Locate the cell with the specified text and output its (x, y) center coordinate. 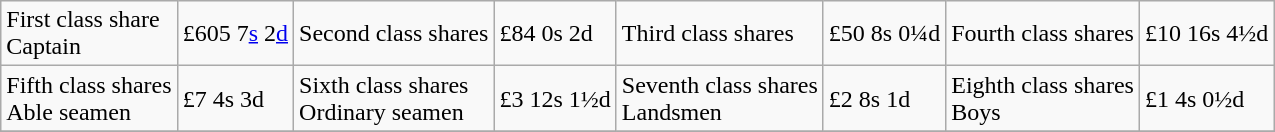
£3 12s 1½d (555, 98)
£605 7s 2d (235, 34)
£1 4s 0½d (1206, 98)
£84 0s 2d (555, 34)
Sixth class sharesOrdinary seamen (394, 98)
£50 8s 0¼d (884, 34)
Seventh class sharesLandsmen (720, 98)
First class shareCaptain (89, 34)
Fourth class shares (1043, 34)
Eighth class sharesBoys (1043, 98)
£7 4s 3d (235, 98)
£10 16s 4½d (1206, 34)
Third class shares (720, 34)
£2 8s 1d (884, 98)
Fifth class sharesAble seamen (89, 98)
Second class shares (394, 34)
